Find where the given text appears and provide that cell's center as (X, Y) coordinate. 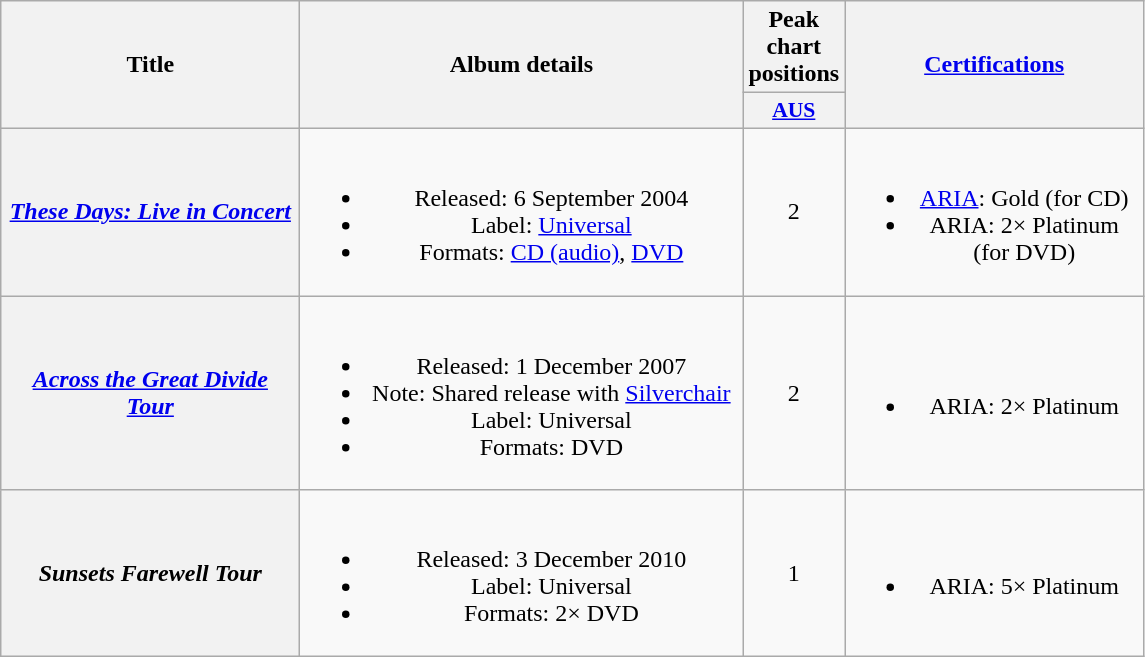
ARIA: 5× Platinum (994, 574)
Certifications (994, 65)
Title (150, 65)
Peak chart positions (794, 47)
These Days: Live in Concert (150, 212)
Released: 6 September 2004Label: UniversalFormats: CD (audio), DVD (522, 212)
AUS (794, 111)
Across the Great Divide Tour (150, 393)
ARIA: 2× Platinum (994, 393)
Sunsets Farewell Tour (150, 574)
1 (794, 574)
Released: 1 December 2007Note: Shared release with SilverchairLabel: UniversalFormats: DVD (522, 393)
Released: 3 December 2010Label: UniversalFormats: 2× DVD (522, 574)
Album details (522, 65)
ARIA: Gold (for CD)ARIA: 2× Platinum (for DVD) (994, 212)
